Pinpoint the cell where the given text exists, returning its (x, y) midpoint coordinate. 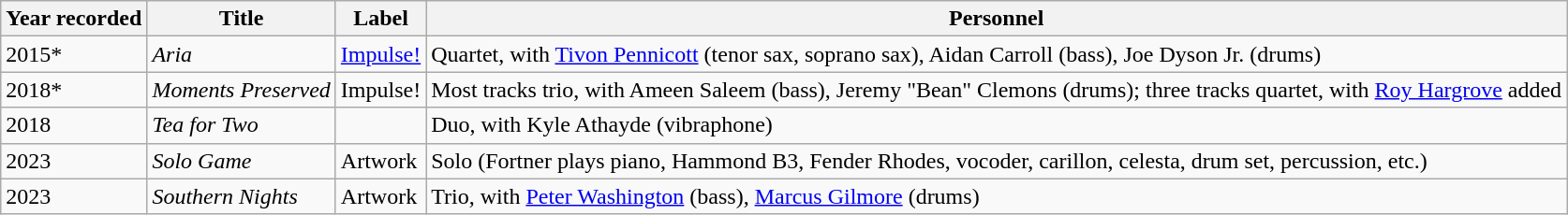
Southern Nights (242, 196)
Solo Game (242, 161)
Trio, with Peter Washington (bass), Marcus Gilmore (drums) (997, 196)
Moments Preserved (242, 90)
Label (380, 19)
Title (242, 19)
Aria (242, 54)
2018 (74, 125)
Duo, with Kyle Athayde (vibraphone) (997, 125)
Most tracks trio, with Ameen Saleem (bass), Jeremy "Bean" Clemons (drums); three tracks quartet, with Roy Hargrove added (997, 90)
Personnel (997, 19)
2018* (74, 90)
2015* (74, 54)
Solo (Fortner plays piano, Hammond B3, Fender Rhodes, vocoder, carillon, celesta, drum set, percussion, etc.) (997, 161)
Year recorded (74, 19)
Quartet, with Tivon Pennicott (tenor sax, soprano sax), Aidan Carroll (bass), Joe Dyson Jr. (drums) (997, 54)
Tea for Two (242, 125)
